Provide the [x, y] coordinate of the cell's center where the given text is located.  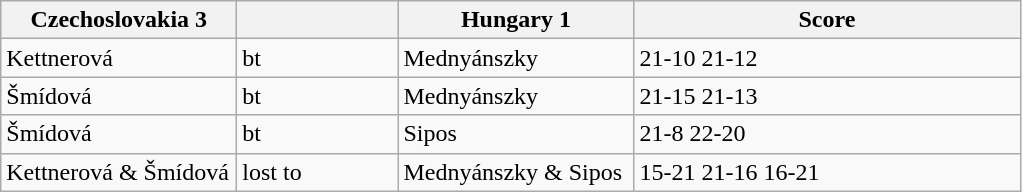
Kettnerová & Šmídová [119, 172]
15-21 21-16 16-21 [827, 172]
Mednyánszky & Sipos [516, 172]
lost to [318, 172]
21-8 22-20 [827, 134]
Score [827, 20]
21-10 21-12 [827, 58]
Sipos [516, 134]
Kettnerová [119, 58]
21-15 21-13 [827, 96]
Czechoslovakia 3 [119, 20]
Hungary 1 [516, 20]
